Pinpoint the cell where the given text exists, returning its (X, Y) midpoint coordinate. 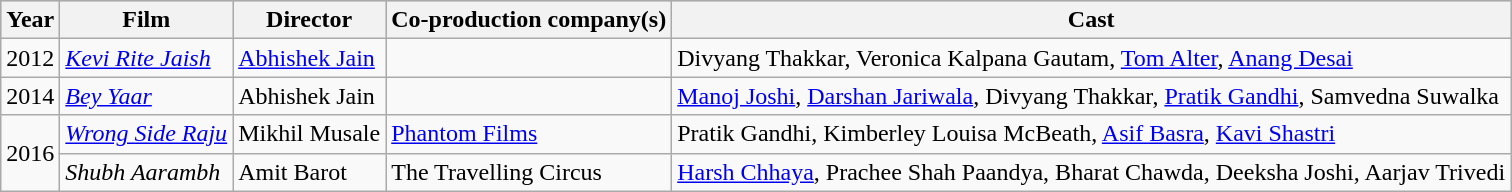
2016 (30, 153)
Bey Yaar (146, 96)
2014 (30, 96)
The Travelling Circus (529, 172)
Wrong Side Raju (146, 134)
Film (146, 20)
Co-production company(s) (529, 20)
Pratik Gandhi, Kimberley Louisa McBeath, Asif Basra, Kavi Shastri (1092, 134)
Year (30, 20)
Shubh Aarambh (146, 172)
Mikhil Musale (310, 134)
2012 (30, 58)
Divyang Thakkar, Veronica Kalpana Gautam, Tom Alter, Anang Desai (1092, 58)
Amit Barot (310, 172)
Phantom Films (529, 134)
Harsh Chhaya, Prachee Shah Paandya, Bharat Chawda, Deeksha Joshi, Aarjav Trivedi (1092, 172)
Cast (1092, 20)
Kevi Rite Jaish (146, 58)
Director (310, 20)
Manoj Joshi, Darshan Jariwala, Divyang Thakkar, Pratik Gandhi, Samvedna Suwalka (1092, 96)
